Extract the (X, Y) coordinate from the center of the cell holding the provided text.  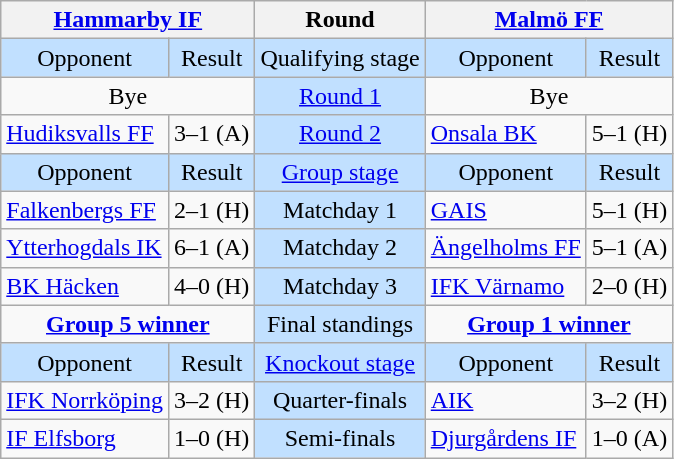
5–1 (A) (629, 248)
Round (340, 20)
IFK Värnamo (506, 286)
Matchday 1 (340, 210)
Djurgårdens IF (506, 438)
1–0 (H) (211, 438)
Hudiksvalls FF (85, 134)
AIK (506, 400)
Falkenbergs FF (85, 210)
1–0 (A) (629, 438)
Final standings (340, 324)
Onsala BK (506, 134)
Quarter-finals (340, 400)
Group 5 winner (128, 324)
Qualifying stage (340, 58)
IF Elfsborg (85, 438)
Round 1 (340, 96)
Group 1 winner (548, 324)
Ängelholms FF (506, 248)
Matchday 3 (340, 286)
GAIS (506, 210)
Malmö FF (548, 20)
6–1 (A) (211, 248)
Round 2 (340, 134)
2–0 (H) (629, 286)
Matchday 2 (340, 248)
BK Häcken (85, 286)
4–0 (H) (211, 286)
Knockout stage (340, 362)
Semi-finals (340, 438)
IFK Norrköping (85, 400)
Group stage (340, 172)
Ytterhogdals IK (85, 248)
2–1 (H) (211, 210)
Hammarby IF (128, 20)
3–1 (A) (211, 134)
